Detect which cell encompasses the target text, then output its (x, y) center coordinate. 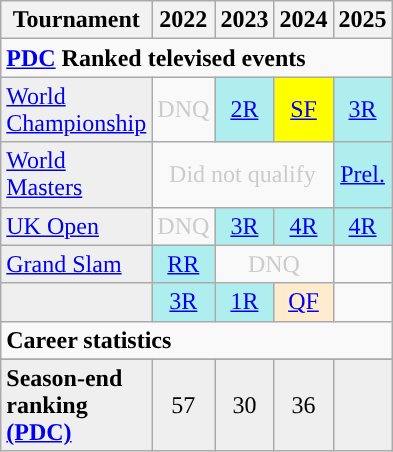
2R (244, 110)
World Masters (76, 174)
2024 (304, 20)
Career statistics (196, 340)
2023 (244, 20)
Tournament (76, 20)
QF (304, 302)
36 (304, 405)
UK Open (76, 226)
RR (184, 264)
1R (244, 302)
2022 (184, 20)
30 (244, 405)
2025 (362, 20)
Prel. (362, 174)
Season-end ranking (PDC) (76, 405)
World Championship (76, 110)
SF (304, 110)
Did not qualify (242, 174)
Grand Slam (76, 264)
57 (184, 405)
PDC Ranked televised events (196, 58)
